Detect which cell encompasses the target text, then output its [x, y] center coordinate. 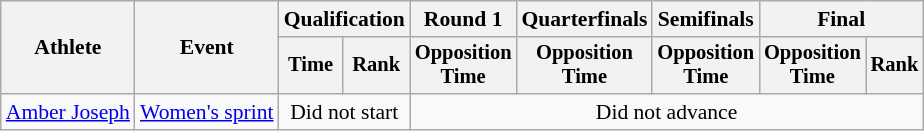
Athlete [68, 48]
Women's sprint [207, 112]
Event [207, 48]
Did not advance [666, 112]
Time [311, 66]
Qualification [344, 19]
Round 1 [464, 19]
Quarterfinals [584, 19]
Final [841, 19]
Semifinals [706, 19]
Amber Joseph [68, 112]
Did not start [344, 112]
